Pinpoint the cell where the given text exists, returning its (x, y) midpoint coordinate. 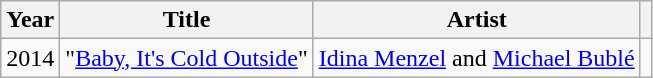
2014 (30, 58)
Title (186, 20)
Year (30, 20)
Artist (476, 20)
"Baby, It's Cold Outside" (186, 58)
Idina Menzel and Michael Bublé (476, 58)
